Search for the cell housing the specified text and yield its [x, y] center coordinate. 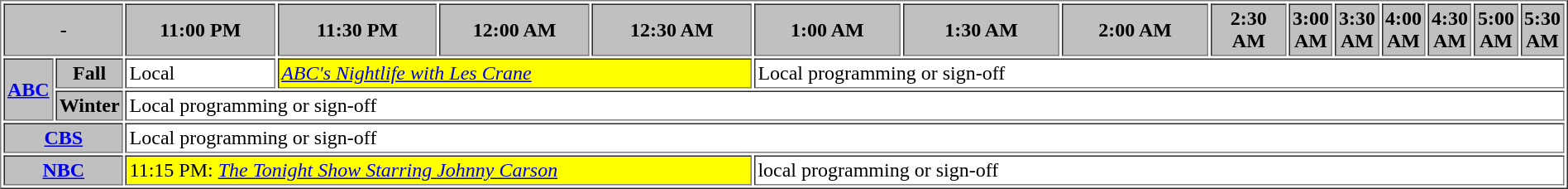
Local [200, 73]
11:15 PM: The Tonight Show Starring Johnny Carson [438, 171]
Fall [89, 73]
3:00 AM [1310, 30]
ABC's Nightlife with Les Crane [514, 73]
11:00 PM [200, 30]
NBC [63, 171]
12:30 AM [672, 30]
2:00 AM [1135, 30]
5:00 AM [1495, 30]
Winter [89, 106]
1:30 AM [981, 30]
11:30 PM [357, 30]
5:30 AM [1542, 30]
CBS [63, 138]
4:00 AM [1403, 30]
local programming or sign-off [1159, 171]
1:00 AM [827, 30]
12:00 AM [514, 30]
4:30 AM [1449, 30]
3:30 AM [1356, 30]
2:30 AM [1249, 30]
ABC [28, 90]
- [63, 30]
